Provide the (x, y) coordinate of the cell's center where the given text is located.  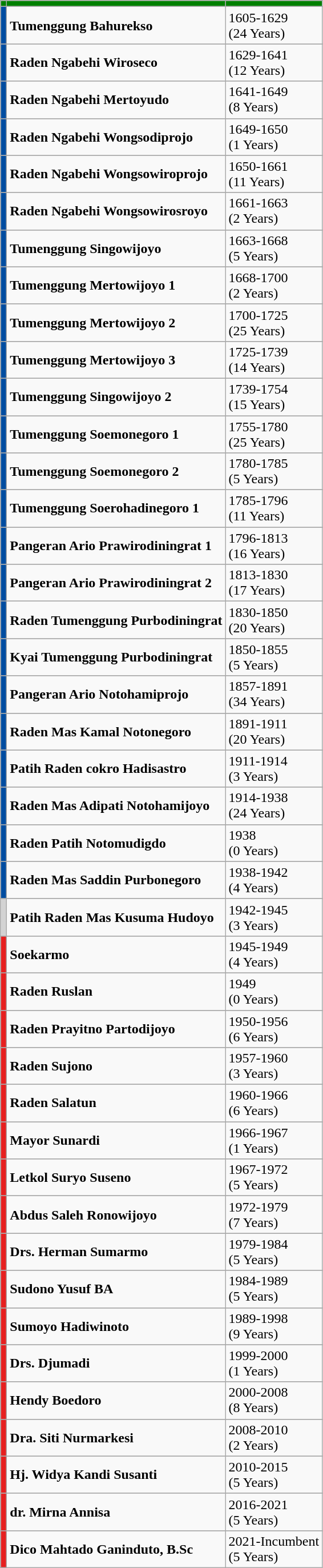
Tumenggung Mertowijoyo 2 (116, 322)
1938(0 Years) (274, 843)
1813-1830(17 Years) (274, 583)
1957-1960(3 Years) (274, 1066)
1850-1855(5 Years) (274, 657)
1891-1911(20 Years) (274, 731)
Mayor Sunardi (116, 1140)
1668-1700(2 Years) (274, 286)
Drs. Djumadi (116, 1363)
1984-1989(5 Years) (274, 1289)
Raden Ruslan (116, 992)
Tumenggung Soemonegoro 1 (116, 434)
1967-1972(5 Years) (274, 1178)
1972-1979(7 Years) (274, 1214)
1755-1780(25 Years) (274, 434)
1949(0 Years) (274, 992)
1830-1850(20 Years) (274, 620)
2021-Incumbent(5 Years) (274, 1549)
1605-1629(24 Years) (274, 25)
1641-1649(8 Years) (274, 99)
Tumenggung Bahurekso (116, 25)
2010-2015(5 Years) (274, 1475)
Raden Prayitno Partodijoyo (116, 1028)
Patih Raden cokro Hadisastro (116, 769)
1911-1914(3 Years) (274, 769)
Raden Ngabehi Wiroseco (116, 63)
Pangeran Ario Notohamiprojo (116, 695)
Tumenggung Mertowijoyo 3 (116, 360)
Dra. Siti Nurmarkesi (116, 1437)
1942-1945(3 Years) (274, 917)
Tumenggung Mertowijoyo 1 (116, 286)
Raden Ngabehi Wongsowirosroyo (116, 211)
Abdus Saleh Ronowijoyo (116, 1214)
1725-1739 (14 Years) (274, 360)
Raden Salatun (116, 1104)
Raden Sujono (116, 1066)
Hj. Widya Kandi Susanti (116, 1475)
1785-1796(11 Years) (274, 508)
2016-2021(5 Years) (274, 1511)
1857-1891(34 Years) (274, 695)
Tumenggung Soemonegoro 2 (116, 472)
dr. Mirna Annisa (116, 1511)
Raden Ngabehi Wongsowiroprojo (116, 174)
1739-1754(15 Years) (274, 396)
1966-1967(1 Years) (274, 1140)
Tumenggung Singowijoyo (116, 248)
Hendy Boedoro (116, 1401)
1649-1650(1 Years) (274, 137)
Drs. Herman Sumarmo (116, 1252)
Soekarmo (116, 954)
Tumenggung Singowijoyo 2 (116, 396)
1989-1998(9 Years) (274, 1326)
Raden Mas Kamal Notonegoro (116, 731)
1661-1663(2 Years) (274, 211)
1700-1725(25 Years) (274, 322)
2000-2008(8 Years) (274, 1401)
Dico Mahtado Ganinduto, B.Sc (116, 1549)
1979-1984(5 Years) (274, 1252)
1945-1949(4 Years) (274, 954)
Raden Tumenggung Purbodiningrat (116, 620)
1950-1956(6 Years) (274, 1028)
Raden Patih Notomudigdo (116, 843)
Pangeran Ario Prawirodiningrat 1 (116, 546)
Patih Raden Mas Kusuma Hudoyo (116, 917)
1650-1661(11 Years) (274, 174)
1914-1938(24 Years) (274, 805)
Raden Mas Saddin Purbonegoro (116, 880)
1999-2000(1 Years) (274, 1363)
1938-1942(4 Years) (274, 880)
Pangeran Ario Prawirodiningrat 2 (116, 583)
Letkol Suryo Suseno (116, 1178)
1629-1641(12 Years) (274, 63)
Sumoyo Hadiwinoto (116, 1326)
Tumenggung Soerohadinegoro 1 (116, 508)
Raden Ngabehi Wongsodiprojo (116, 137)
Raden Mas Adipati Notohamijoyo (116, 805)
1960-1966(6 Years) (274, 1104)
2008-2010(2 Years) (274, 1437)
Raden Ngabehi Mertoyudo (116, 99)
1780-1785(5 Years) (274, 472)
1663-1668(5 Years) (274, 248)
1796-1813(16 Years) (274, 546)
Sudono Yusuf BA (116, 1289)
Kyai Tumenggung Purbodiningrat (116, 657)
